Locate the cell with the specified text and output its [X, Y] center coordinate. 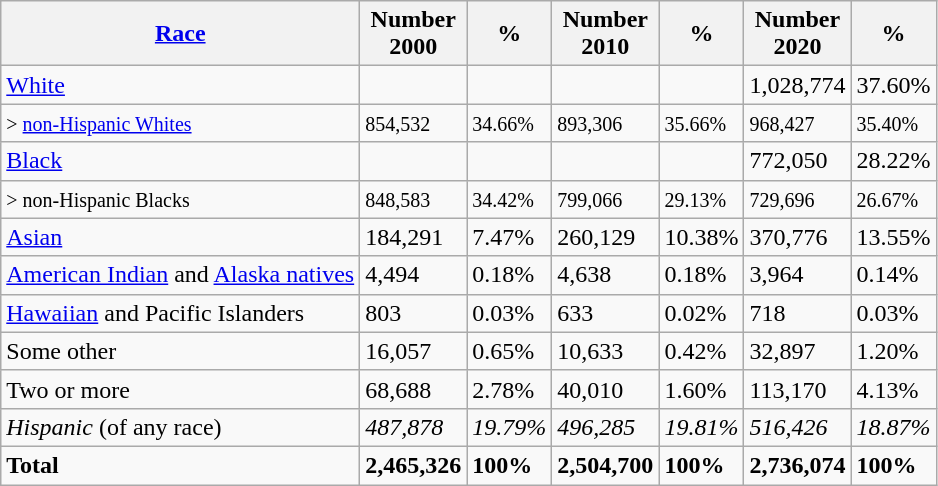
Total [180, 465]
729,696 [798, 199]
37.60% [894, 85]
Hispanic (of any race) [180, 427]
Number2010 [606, 34]
1.20% [894, 351]
68,688 [414, 389]
White [180, 85]
18.87% [894, 427]
13.55% [894, 237]
113,170 [798, 389]
4,638 [606, 275]
4.13% [894, 389]
40,010 [606, 389]
487,878 [414, 427]
0.02% [702, 313]
803 [414, 313]
19.79% [510, 427]
35.66% [702, 123]
799,066 [606, 199]
260,129 [606, 237]
848,583 [414, 199]
10,633 [606, 351]
3,964 [798, 275]
496,285 [606, 427]
American Indian and Alaska natives [180, 275]
184,291 [414, 237]
2,504,700 [606, 465]
968,427 [798, 123]
34.42% [510, 199]
16,057 [414, 351]
Number2020 [798, 34]
32,897 [798, 351]
19.81% [702, 427]
7.47% [510, 237]
854,532 [414, 123]
0.14% [894, 275]
26.67% [894, 199]
> non-Hispanic Whites [180, 123]
718 [798, 313]
34.66% [510, 123]
Two or more [180, 389]
2,736,074 [798, 465]
Some other [180, 351]
370,776 [798, 237]
Number2000 [414, 34]
29.13% [702, 199]
Asian [180, 237]
10.38% [702, 237]
0.42% [702, 351]
Black [180, 161]
516,426 [798, 427]
893,306 [606, 123]
35.40% [894, 123]
1,028,774 [798, 85]
Race [180, 34]
Hawaiian and Pacific Islanders [180, 313]
> non-Hispanic Blacks [180, 199]
0.65% [510, 351]
772,050 [798, 161]
633 [606, 313]
1.60% [702, 389]
4,494 [414, 275]
2,465,326 [414, 465]
28.22% [894, 161]
2.78% [510, 389]
